Output the [x, y] coordinate of the center of the cell containing the given text.  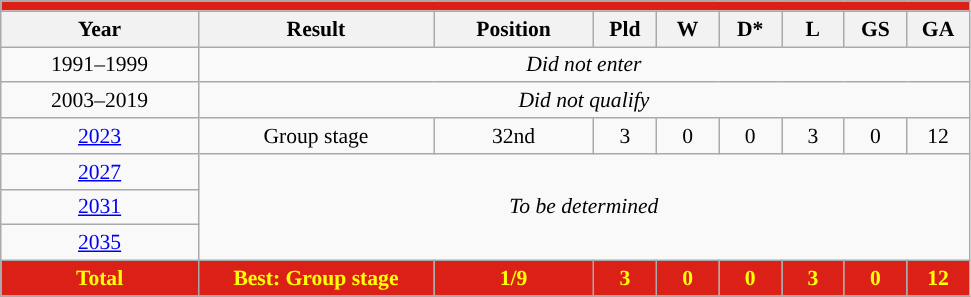
Best: Group stage [316, 279]
32nd [514, 136]
Year [100, 29]
Total [100, 279]
Did not enter [584, 65]
1991–1999 [100, 65]
2023 [100, 136]
GA [938, 29]
Group stage [316, 136]
Pld [626, 29]
GS [876, 29]
Position [514, 29]
Result [316, 29]
2035 [100, 243]
2031 [100, 207]
D* [750, 29]
L [814, 29]
2003–2019 [100, 101]
1/9 [514, 279]
To be determined [584, 208]
Did not qualify [584, 101]
W [688, 29]
2027 [100, 172]
